Output the [X, Y] coordinate of the center of the cell containing the given text.  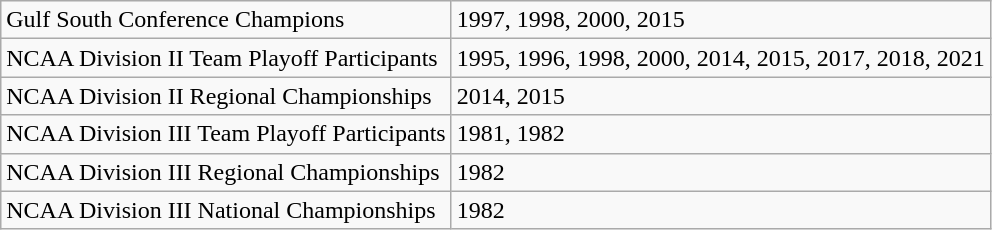
1995, 1996, 1998, 2000, 2014, 2015, 2017, 2018, 2021 [720, 58]
2014, 2015 [720, 96]
Gulf South Conference Champions [226, 20]
NCAA Division II Regional Championships [226, 96]
1981, 1982 [720, 134]
NCAA Division II Team Playoff Participants [226, 58]
NCAA Division III Regional Championships [226, 172]
NCAA Division III Team Playoff Participants [226, 134]
NCAA Division III National Championships [226, 210]
1997, 1998, 2000, 2015 [720, 20]
